Return (x, y) of the center of cell containing provided text 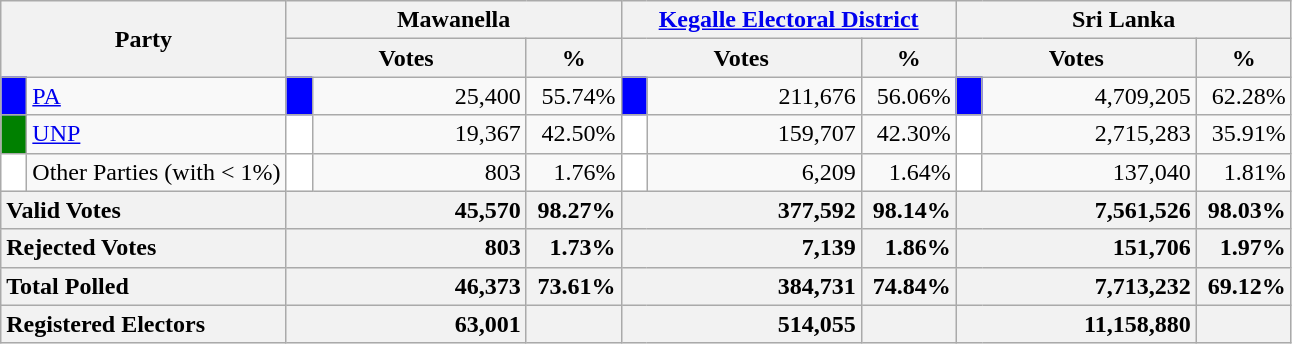
Total Polled (144, 286)
98.03% (1244, 210)
56.06% (908, 96)
159,707 (754, 134)
Party (144, 39)
1.76% (574, 172)
25,400 (419, 96)
7,713,232 (1076, 286)
98.27% (574, 210)
7,139 (741, 248)
Other Parties (with < 1%) (156, 172)
63,001 (406, 324)
62.28% (1244, 96)
7,561,526 (1076, 210)
1.86% (908, 248)
4,709,205 (1089, 96)
74.84% (908, 286)
514,055 (741, 324)
Registered Electors (144, 324)
PA (156, 96)
Rejected Votes (144, 248)
UNP (156, 134)
1.97% (1244, 248)
Kegalle Electoral District (788, 20)
2,715,283 (1089, 134)
69.12% (1244, 286)
45,570 (406, 210)
1.73% (574, 248)
384,731 (741, 286)
211,676 (754, 96)
Valid Votes (144, 210)
151,706 (1076, 248)
137,040 (1089, 172)
377,592 (741, 210)
11,158,880 (1076, 324)
42.30% (908, 134)
19,367 (419, 134)
Sri Lanka (1124, 20)
73.61% (574, 286)
35.91% (1244, 134)
46,373 (406, 286)
1.64% (908, 172)
55.74% (574, 96)
1.81% (1244, 172)
42.50% (574, 134)
98.14% (908, 210)
Mawanella (454, 20)
6,209 (754, 172)
